Find where the given text appears and provide that cell's center as (X, Y) coordinate. 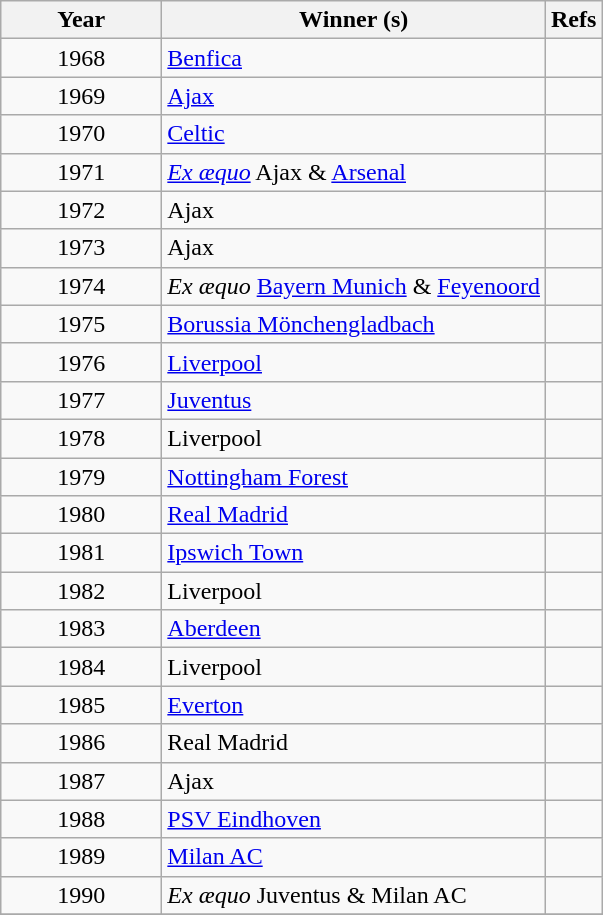
1968 (82, 58)
1970 (82, 134)
1974 (82, 286)
Milan AC (354, 857)
Aberdeen (354, 629)
Ex æquo Bayern Munich & Feyenoord (354, 286)
Refs (574, 20)
1977 (82, 400)
1989 (82, 857)
1981 (82, 553)
1986 (82, 743)
1982 (82, 591)
1979 (82, 477)
Benfica (354, 58)
Borussia Mönchengladbach (354, 324)
Celtic (354, 134)
Winner (s) (354, 20)
1983 (82, 629)
1980 (82, 515)
Ex æquo Ajax & Arsenal (354, 172)
Juventus (354, 400)
1985 (82, 705)
1975 (82, 324)
1988 (82, 819)
1978 (82, 438)
1984 (82, 667)
1990 (82, 895)
1971 (82, 172)
1987 (82, 781)
1969 (82, 96)
Nottingham Forest (354, 477)
1973 (82, 248)
1976 (82, 362)
PSV Eindhoven (354, 819)
Everton (354, 705)
1972 (82, 210)
Ex æquo Juventus & Milan AC (354, 895)
Ipswich Town (354, 553)
Year (82, 20)
